Scan for the cell matching the given text and deliver its (X, Y) coordinate at center. 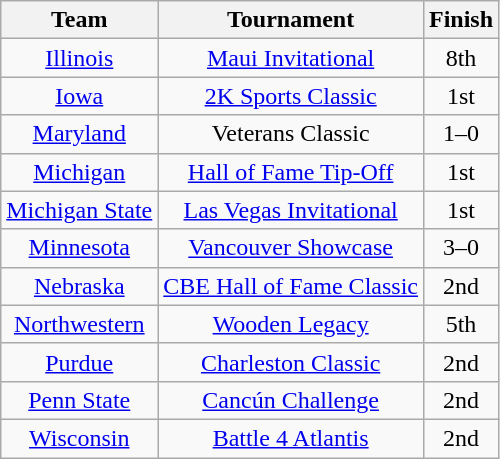
Vancouver Showcase (291, 248)
Purdue (80, 362)
Penn State (80, 400)
Las Vegas Invitational (291, 210)
Nebraska (80, 286)
Michigan State (80, 210)
Battle 4 Atlantis (291, 438)
Illinois (80, 58)
3–0 (460, 248)
Hall of Fame Tip-Off (291, 172)
Iowa (80, 96)
Michigan (80, 172)
Charleston Classic (291, 362)
Maryland (80, 134)
Wooden Legacy (291, 324)
Maui Invitational (291, 58)
Minnesota (80, 248)
Wisconsin (80, 438)
Tournament (291, 20)
Team (80, 20)
1–0 (460, 134)
2K Sports Classic (291, 96)
8th (460, 58)
CBE Hall of Fame Classic (291, 286)
Cancún Challenge (291, 400)
Veterans Classic (291, 134)
Northwestern (80, 324)
Finish (460, 20)
5th (460, 324)
